Determine the [x, y] coordinate at the center of the cell enclosing the given text.  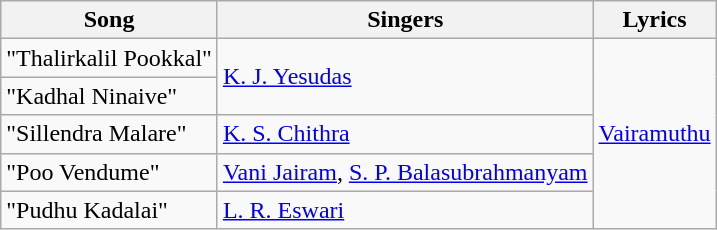
K. S. Chithra [405, 134]
Vani Jairam, S. P. Balasubrahmanyam [405, 172]
"Kadhal Ninaive" [110, 96]
"Pudhu Kadalai" [110, 210]
"Thalirkalil Pookkal" [110, 58]
K. J. Yesudas [405, 77]
Vairamuthu [654, 134]
Lyrics [654, 20]
Singers [405, 20]
"Poo Vendume" [110, 172]
Song [110, 20]
"Sillendra Malare" [110, 134]
L. R. Eswari [405, 210]
